Identify which cell holds the provided text, then report its [x, y] central coordinate. 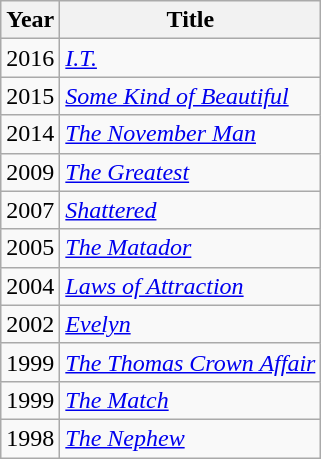
Laws of Attraction [190, 286]
2004 [30, 286]
Evelyn [190, 324]
2014 [30, 134]
The Greatest [190, 172]
1998 [30, 438]
The Match [190, 400]
2005 [30, 248]
Year [30, 20]
2009 [30, 172]
2007 [30, 210]
The Nephew [190, 438]
2002 [30, 324]
The Thomas Crown Affair [190, 362]
Title [190, 20]
I.T. [190, 58]
2016 [30, 58]
Some Kind of Beautiful [190, 96]
The November Man [190, 134]
Shattered [190, 210]
2015 [30, 96]
The Matador [190, 248]
